From the cell containing the given text, extract its center point as [X, Y] coordinate. 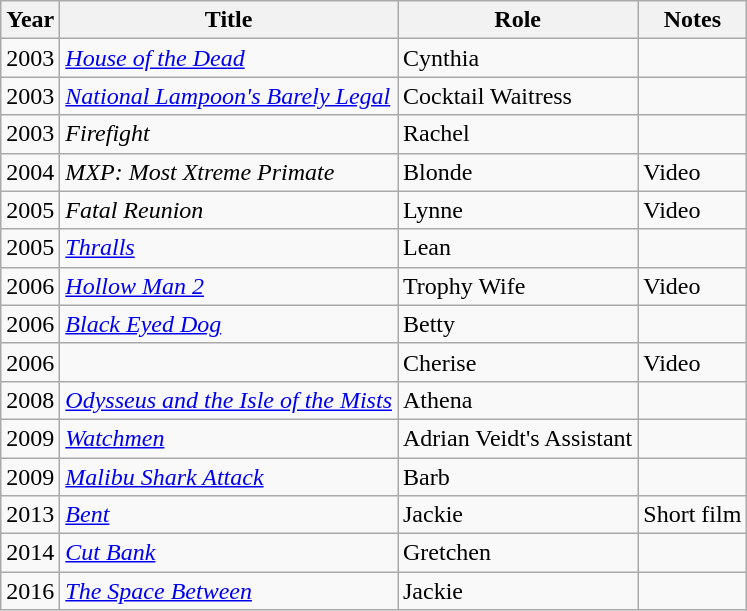
Barb [518, 477]
Hollow Man 2 [229, 286]
MXP: Most Xtreme Primate [229, 172]
Odysseus and the Isle of the Mists [229, 400]
Cherise [518, 362]
The Space Between [229, 591]
Watchmen [229, 438]
Adrian Veidt's Assistant [518, 438]
National Lampoon's Barely Legal [229, 96]
Black Eyed Dog [229, 324]
Notes [692, 20]
2004 [30, 172]
Lynne [518, 210]
Trophy Wife [518, 286]
Malibu Shark Attack [229, 477]
Fatal Reunion [229, 210]
2016 [30, 591]
Athena [518, 400]
Bent [229, 515]
Role [518, 20]
Blonde [518, 172]
2014 [30, 553]
Thralls [229, 248]
Cynthia [518, 58]
House of the Dead [229, 58]
Year [30, 20]
2013 [30, 515]
Firefight [229, 134]
Title [229, 20]
2008 [30, 400]
Gretchen [518, 553]
Betty [518, 324]
Cut Bank [229, 553]
Rachel [518, 134]
Cocktail Waitress [518, 96]
Lean [518, 248]
Short film [692, 515]
